Return [x, y] of the center of cell containing provided text 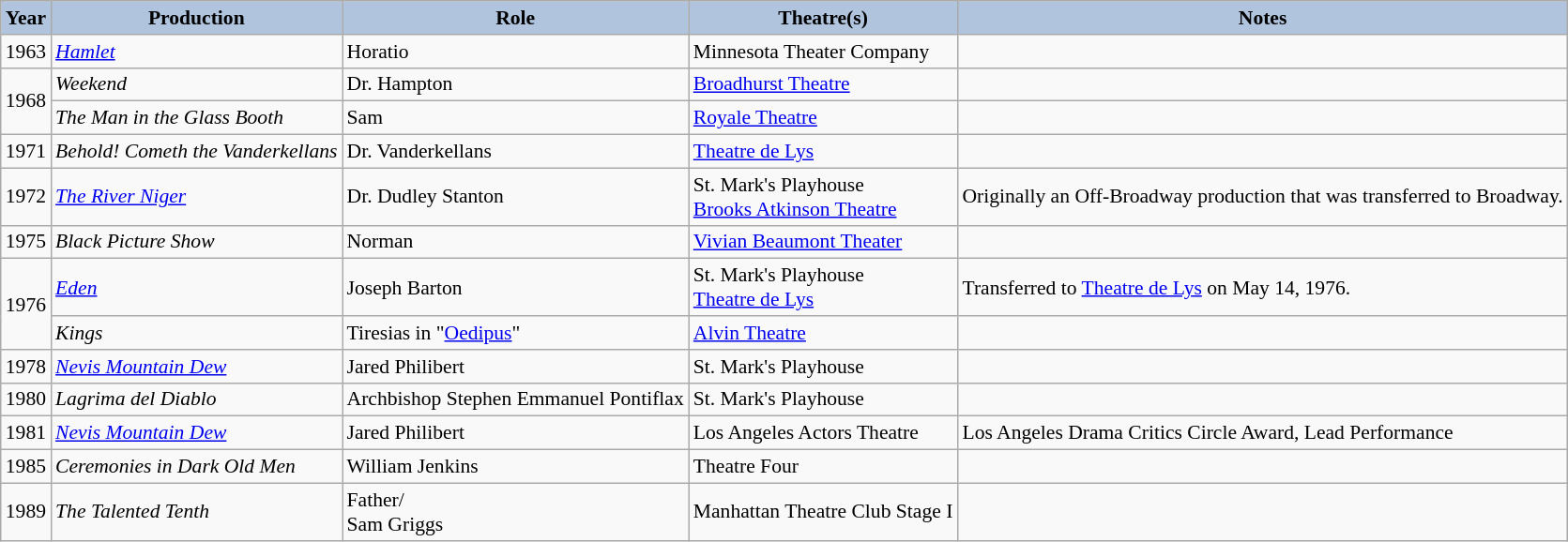
1971 [26, 152]
Theatre de Lys [824, 152]
Los Angeles Drama Critics Circle Award, Lead Performance [1262, 433]
Tiresias in "Oedipus" [516, 333]
William Jenkins [516, 467]
Production [196, 18]
1978 [26, 367]
1972 [26, 197]
Horatio [516, 52]
1980 [26, 399]
The Man in the Glass Booth [196, 118]
Archbishop Stephen Emmanuel Pontiflax [516, 399]
St. Mark's PlayhouseBrooks Atkinson Theatre [824, 197]
Theatre(s) [824, 18]
Behold! Cometh the Vanderkellans [196, 152]
Vivian Beaumont Theater [824, 242]
Sam [516, 118]
Dr. Hampton [516, 84]
Los Angeles Actors Theatre [824, 433]
Year [26, 18]
Norman [516, 242]
The River Niger [196, 197]
Joseph Barton [516, 287]
Role [516, 18]
Originally an Off-Broadway production that was transferred to Broadway. [1262, 197]
1976 [26, 304]
Alvin Theatre [824, 333]
Minnesota Theater Company [824, 52]
Dr. Vanderkellans [516, 152]
Father/Sam Griggs [516, 512]
Broadhurst Theatre [824, 84]
Hamlet [196, 52]
St. Mark's PlayhouseTheatre de Lys [824, 287]
Manhattan Theatre Club Stage I [824, 512]
1968 [26, 101]
Notes [1262, 18]
Royale Theatre [824, 118]
1963 [26, 52]
Kings [196, 333]
1981 [26, 433]
The Talented Tenth [196, 512]
Dr. Dudley Stanton [516, 197]
Ceremonies in Dark Old Men [196, 467]
1989 [26, 512]
1985 [26, 467]
Theatre Four [824, 467]
Weekend [196, 84]
Eden [196, 287]
Lagrima del Diablo [196, 399]
1975 [26, 242]
Transferred to Theatre de Lys on May 14, 1976. [1262, 287]
Black Picture Show [196, 242]
